Output the [X, Y] coordinate of the center of the cell containing the given text.  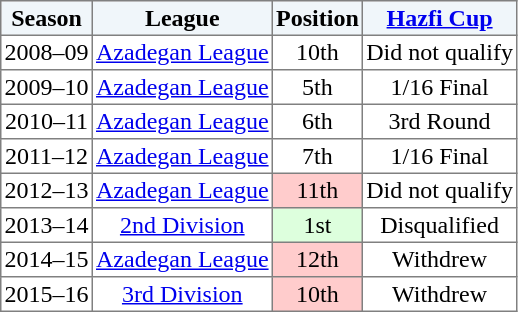
3rd Division [182, 294]
5th [317, 87]
2010–11 [47, 121]
Disqualified [440, 225]
6th [317, 121]
11th [317, 190]
1st [317, 225]
League [182, 18]
2008–09 [47, 52]
2011–12 [47, 156]
2009–10 [47, 87]
2013–14 [47, 225]
12th [317, 259]
Season [47, 18]
2012–13 [47, 190]
7th [317, 156]
Hazfi Cup [440, 18]
2nd Division [182, 225]
2014–15 [47, 259]
2015–16 [47, 294]
3rd Round [440, 121]
Position [317, 18]
